Find where the given text appears and provide that cell's center as (X, Y) coordinate. 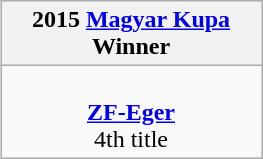
2015 Magyar KupaWinner (130, 34)
ZF-Eger4th title (130, 112)
